Identify which cell holds the provided text, then report its [X, Y] central coordinate. 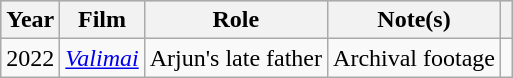
Year [30, 20]
Archival footage [414, 58]
Valimai [102, 58]
Arjun's late father [236, 58]
Note(s) [414, 20]
Role [236, 20]
2022 [30, 58]
Film [102, 20]
